Output the [X, Y] coordinate of the center of the cell containing the given text.  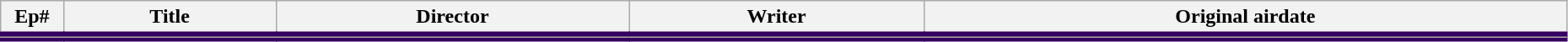
Original airdate [1245, 18]
Ep# [32, 18]
Title [170, 18]
Writer [777, 18]
Director [452, 18]
